Return [X, Y] of the center of cell containing provided text 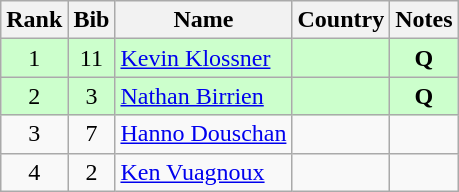
Notes [424, 20]
Country [341, 20]
Name [204, 20]
Kevin Klossner [204, 58]
Nathan Birrien [204, 96]
Hanno Douschan [204, 134]
Rank [34, 20]
1 [34, 58]
11 [92, 58]
Ken Vuagnoux [204, 172]
Bib [92, 20]
4 [34, 172]
7 [92, 134]
